Determine the [x, y] coordinate at the center of the cell enclosing the given text.  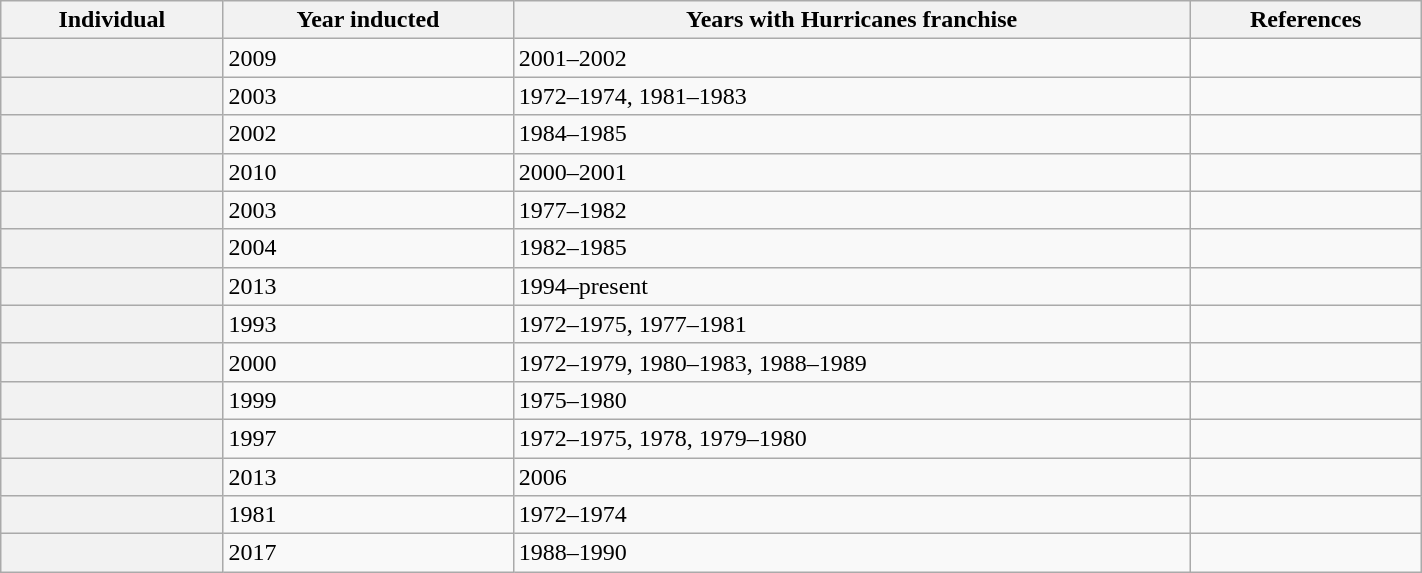
2009 [368, 58]
1988–1990 [852, 553]
Year inducted [368, 20]
1972–1975, 1977–1981 [852, 324]
1975–1980 [852, 400]
1997 [368, 438]
1972–1974, 1981–1983 [852, 96]
1972–1975, 1978, 1979–1980 [852, 438]
1999 [368, 400]
2010 [368, 172]
1981 [368, 515]
References [1306, 20]
2006 [852, 477]
2017 [368, 553]
Individual [112, 20]
1993 [368, 324]
1982–1985 [852, 248]
2004 [368, 248]
2002 [368, 134]
2000–2001 [852, 172]
Years with Hurricanes franchise [852, 20]
2001–2002 [852, 58]
2000 [368, 362]
1984–1985 [852, 134]
1994–present [852, 286]
1972–1974 [852, 515]
1977–1982 [852, 210]
1972–1979, 1980–1983, 1988–1989 [852, 362]
